Return (x, y) of the center of cell containing provided text 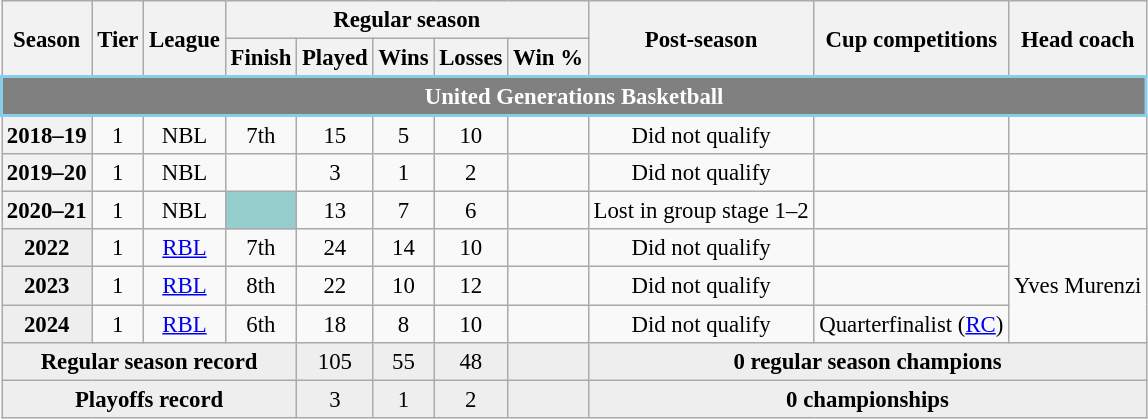
8th (260, 286)
48 (471, 361)
Win % (548, 58)
2020–21 (47, 211)
Tier (118, 39)
Season (47, 39)
22 (335, 286)
6th (260, 324)
55 (404, 361)
League (184, 39)
Quarterfinalist (RC) (912, 324)
Regular season record (150, 361)
Cup competitions (912, 39)
Wins (404, 58)
Regular season (406, 20)
13 (335, 211)
18 (335, 324)
2023 (47, 286)
0 championships (867, 399)
Head coach (1078, 39)
Played (335, 58)
24 (335, 249)
Finish (260, 58)
2024 (47, 324)
8 (404, 324)
Post-season (701, 39)
105 (335, 361)
15 (335, 135)
12 (471, 286)
Lost in group stage 1–2 (701, 211)
6 (471, 211)
United Generations Basketball (574, 96)
2019–20 (47, 173)
7 (404, 211)
Losses (471, 58)
5 (404, 135)
Yves Murenzi (1078, 286)
0 regular season champions (867, 361)
2022 (47, 249)
14 (404, 249)
Playoffs record (150, 399)
2018–19 (47, 135)
